Search for the cell housing the specified text and yield its (x, y) center coordinate. 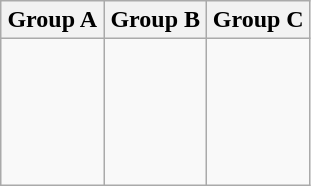
Group C (258, 20)
Group A (52, 20)
Group B (156, 20)
